Return the [x, y] coordinate for the center point of the cell that contains the specified text.  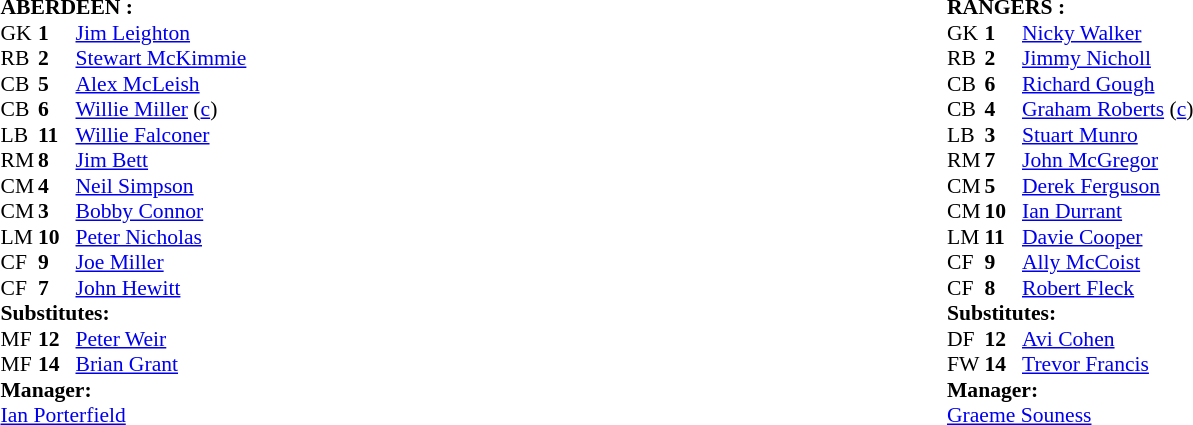
Bobby Connor [162, 211]
John McGregor [1108, 161]
FW [966, 365]
Robert Fleck [1108, 288]
Willie Miller (c) [162, 109]
Trevor Francis [1108, 365]
Brian Grant [162, 365]
Richard Gough [1108, 84]
Peter Nicholas [162, 237]
Joe Miller [162, 263]
Neil Simpson [162, 186]
Peter Weir [162, 339]
Graham Roberts (c) [1108, 109]
Stewart McKimmie [162, 59]
Ian Durrant [1108, 211]
Stuart Munro [1108, 135]
Avi Cohen [1108, 339]
Jimmy Nicholl [1108, 59]
DF [966, 339]
Davie Cooper [1108, 237]
Willie Falconer [162, 135]
Derek Ferguson [1108, 186]
Jim Bett [162, 161]
Ally McCoist [1108, 263]
Nicky Walker [1108, 33]
Jim Leighton [162, 33]
John Hewitt [162, 288]
Alex McLeish [162, 84]
